Scan for the cell matching the given text and deliver its (X, Y) coordinate at center. 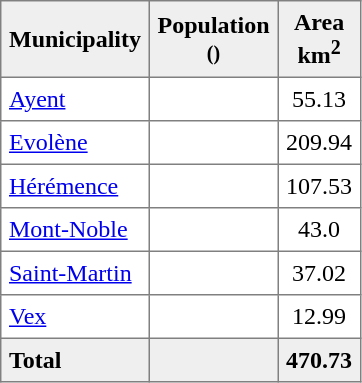
37.02 (319, 274)
Total (76, 361)
Mont-Noble (76, 230)
55.13 (319, 100)
107.53 (319, 187)
Evolène (76, 143)
Hérémence (76, 187)
Population() (214, 40)
12.99 (319, 317)
Saint-Martin (76, 274)
Area km2 (319, 40)
470.73 (319, 361)
209.94 (319, 143)
Vex (76, 317)
43.0 (319, 230)
Ayent (76, 100)
Municipality (76, 40)
